Extract the (X, Y) coordinate from the center of the cell holding the provided text.  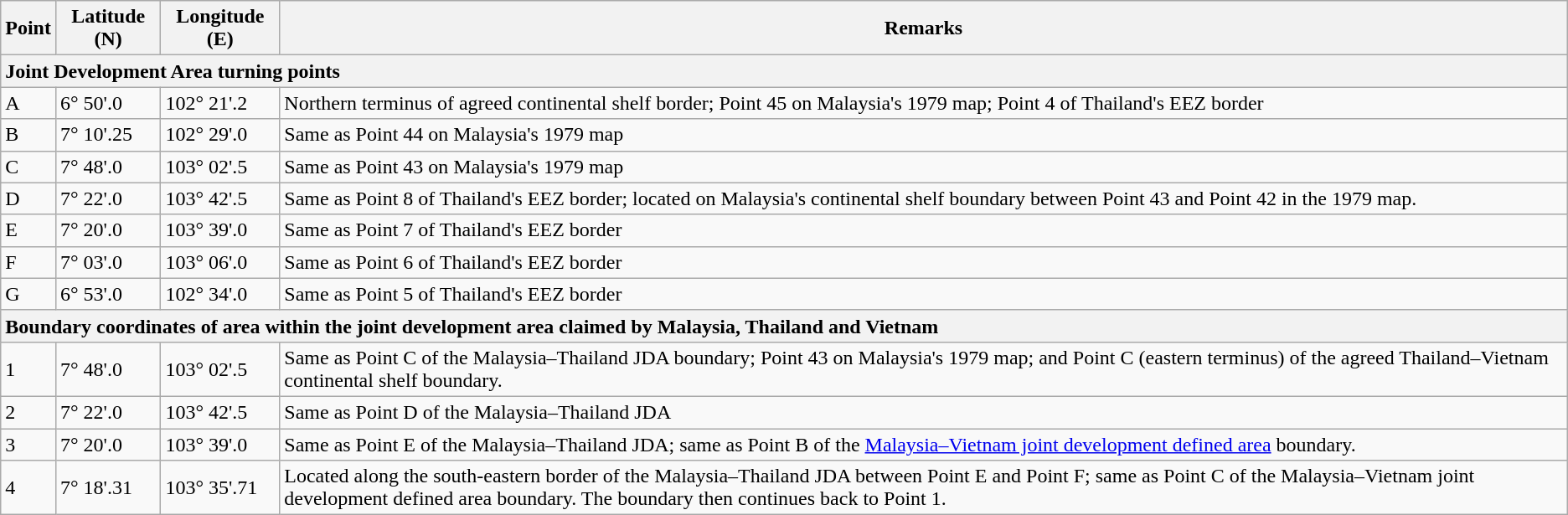
Same as Point 44 on Malaysia's 1979 map (923, 135)
4 (28, 487)
1 (28, 368)
A (28, 103)
102° 34'.0 (220, 294)
7° 10'.25 (107, 135)
Same as Point 6 of Thailand's EEZ border (923, 262)
6° 50'.0 (107, 103)
C (28, 167)
103° 06'.0 (220, 262)
7° 03'.0 (107, 262)
Joint Development Area turning points (784, 71)
G (28, 294)
Remarks (923, 28)
E (28, 230)
Latitude (N) (107, 28)
Same as Point 7 of Thailand's EEZ border (923, 230)
Same as Point 8 of Thailand's EEZ border; located on Malaysia's continental shelf boundary between Point 43 and Point 42 in the 1979 map. (923, 198)
Same as Point 43 on Malaysia's 1979 map (923, 167)
F (28, 262)
B (28, 135)
Point (28, 28)
6° 53'.0 (107, 294)
102° 29'.0 (220, 135)
Same as Point D of the Malaysia–Thailand JDA (923, 412)
7° 18'.31 (107, 487)
D (28, 198)
2 (28, 412)
Same as Point E of the Malaysia–Thailand JDA; same as Point B of the Malaysia–Vietnam joint development defined area boundary. (923, 445)
102° 21'.2 (220, 103)
Longitude (E) (220, 28)
Northern terminus of agreed continental shelf border; Point 45 on Malaysia's 1979 map; Point 4 of Thailand's EEZ border (923, 103)
3 (28, 445)
Boundary coordinates of area within the joint development area claimed by Malaysia, Thailand and Vietnam (784, 326)
103° 35'.71 (220, 487)
Same as Point 5 of Thailand's EEZ border (923, 294)
